Output the (X, Y) coordinate of the center of the cell containing the given text.  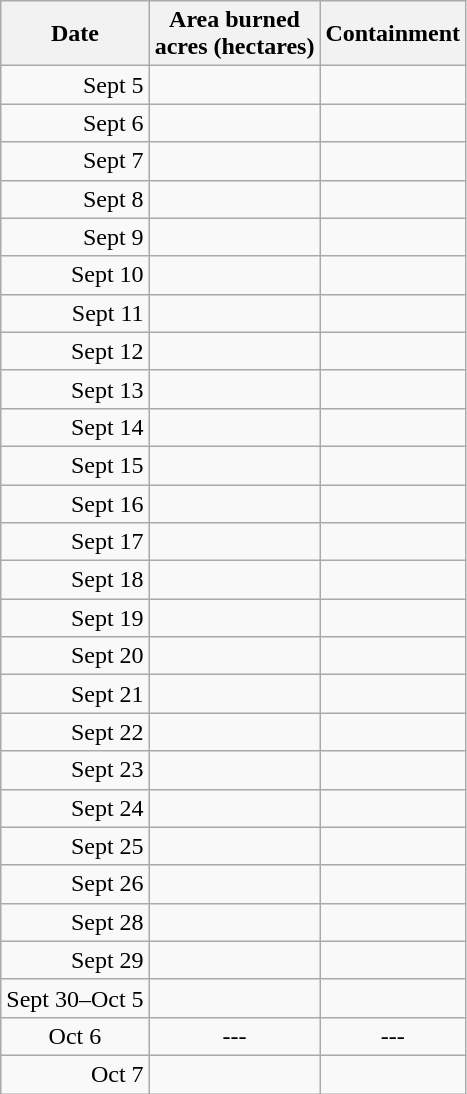
Sept 12 (75, 351)
Sept 18 (75, 580)
Sept 25 (75, 846)
Sept 7 (75, 161)
Sept 16 (75, 503)
Oct 6 (75, 1036)
Sept 21 (75, 694)
Sept 30–Oct 5 (75, 998)
Area burnedacres (hectares) (234, 34)
Sept 14 (75, 427)
Sept 29 (75, 960)
Sept 15 (75, 465)
Containment (393, 34)
Sept 24 (75, 808)
Sept 23 (75, 770)
Sept 10 (75, 275)
Date (75, 34)
Sept 28 (75, 922)
Sept 20 (75, 656)
Sept 11 (75, 313)
Sept 5 (75, 85)
Sept 6 (75, 123)
Sept 9 (75, 237)
Oct 7 (75, 1074)
Sept 8 (75, 199)
Sept 17 (75, 542)
Sept 26 (75, 884)
Sept 13 (75, 389)
Sept 22 (75, 732)
Sept 19 (75, 618)
